For the text-containing cell, return its midpoint in [x, y] coordinate format. 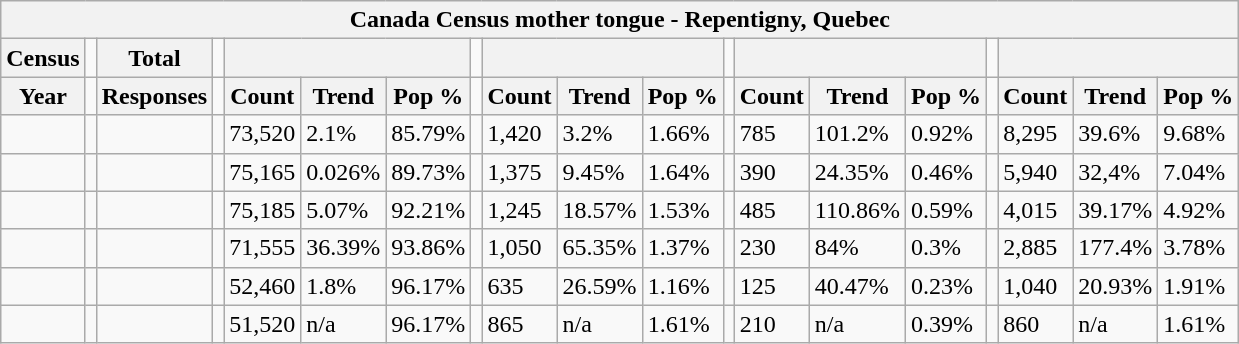
20.93% [1116, 286]
1,050 [520, 248]
92.21% [428, 210]
9.45% [600, 172]
1.53% [682, 210]
2.1% [344, 134]
635 [520, 286]
52,460 [262, 286]
Canada Census mother tongue - Repentigny, Quebec [620, 20]
39.17% [1116, 210]
101.2% [857, 134]
8,295 [1036, 134]
5.07% [344, 210]
89.73% [428, 172]
785 [772, 134]
9.68% [1198, 134]
1,040 [1036, 286]
210 [772, 324]
110.86% [857, 210]
Responses [154, 96]
32,4% [1116, 172]
24.35% [857, 172]
84% [857, 248]
85.79% [428, 134]
230 [772, 248]
177.4% [1116, 248]
0.46% [946, 172]
0.026% [344, 172]
2,885 [1036, 248]
1,375 [520, 172]
0.59% [946, 210]
73,520 [262, 134]
125 [772, 286]
1.91% [1198, 286]
3.2% [600, 134]
1,420 [520, 134]
0.92% [946, 134]
26.59% [600, 286]
0.23% [946, 286]
40.47% [857, 286]
65.35% [600, 248]
75,165 [262, 172]
390 [772, 172]
93.86% [428, 248]
1.8% [344, 286]
18.57% [600, 210]
71,555 [262, 248]
0.39% [946, 324]
485 [772, 210]
1,245 [520, 210]
Total [154, 58]
4,015 [1036, 210]
Census [43, 58]
51,520 [262, 324]
1.37% [682, 248]
5,940 [1036, 172]
0.3% [946, 248]
75,185 [262, 210]
1.16% [682, 286]
1.66% [682, 134]
865 [520, 324]
860 [1036, 324]
39.6% [1116, 134]
7.04% [1198, 172]
3.78% [1198, 248]
4.92% [1198, 210]
Year [43, 96]
1.64% [682, 172]
36.39% [344, 248]
